Identify which cell holds the provided text, then report its [X, Y] central coordinate. 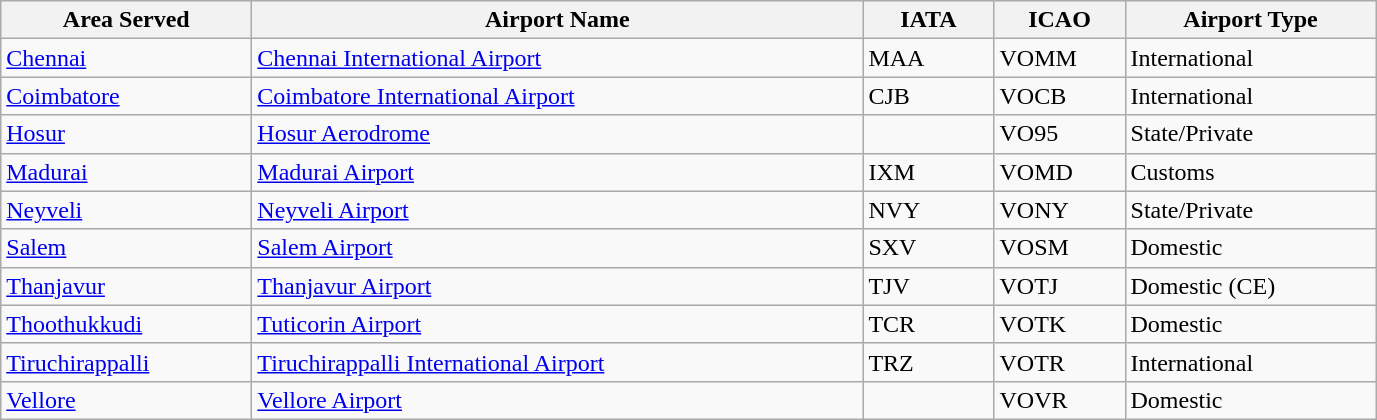
Thoothukkudi [126, 324]
Coimbatore International Airport [558, 96]
Hosur Aerodrome [558, 134]
VOTJ [1060, 286]
VOTR [1060, 362]
SXV [928, 248]
Tiruchirappalli [126, 362]
VONY [1060, 210]
TCR [928, 324]
Vellore [126, 400]
VO95 [1060, 134]
Chennai International Airport [558, 58]
Domestic (CE) [1250, 286]
Neyveli Airport [558, 210]
VOMD [1060, 172]
CJB [928, 96]
Airport Type [1250, 20]
Salem Airport [558, 248]
IATA [928, 20]
VOMM [1060, 58]
MAA [928, 58]
Chennai [126, 58]
TRZ [928, 362]
TJV [928, 286]
Neyveli [126, 210]
VOVR [1060, 400]
ICAO [1060, 20]
Area Served [126, 20]
Airport Name [558, 20]
Tiruchirappalli International Airport [558, 362]
Madurai [126, 172]
Madurai Airport [558, 172]
VOTK [1060, 324]
Hosur [126, 134]
Vellore Airport [558, 400]
VOCB [1060, 96]
Thanjavur Airport [558, 286]
Salem [126, 248]
NVY [928, 210]
Thanjavur [126, 286]
Customs [1250, 172]
Coimbatore [126, 96]
Tuticorin Airport [558, 324]
IXM [928, 172]
VOSM [1060, 248]
